Capture the cell that displays the provided text and extract its [X, Y] central coordinate. 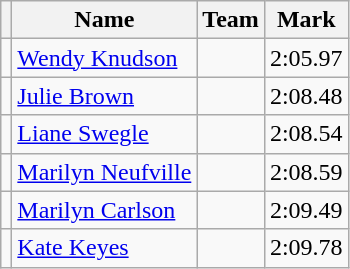
2:08.48 [306, 96]
Mark [306, 20]
Wendy Knudson [104, 58]
Liane Swegle [104, 134]
Team [231, 20]
2:09.49 [306, 210]
Julie Brown [104, 96]
2:08.59 [306, 172]
Marilyn Carlson [104, 210]
Name [104, 20]
2:05.97 [306, 58]
Marilyn Neufville [104, 172]
2:09.78 [306, 248]
2:08.54 [306, 134]
Kate Keyes [104, 248]
